For the text-containing cell, return its midpoint in [X, Y] coordinate format. 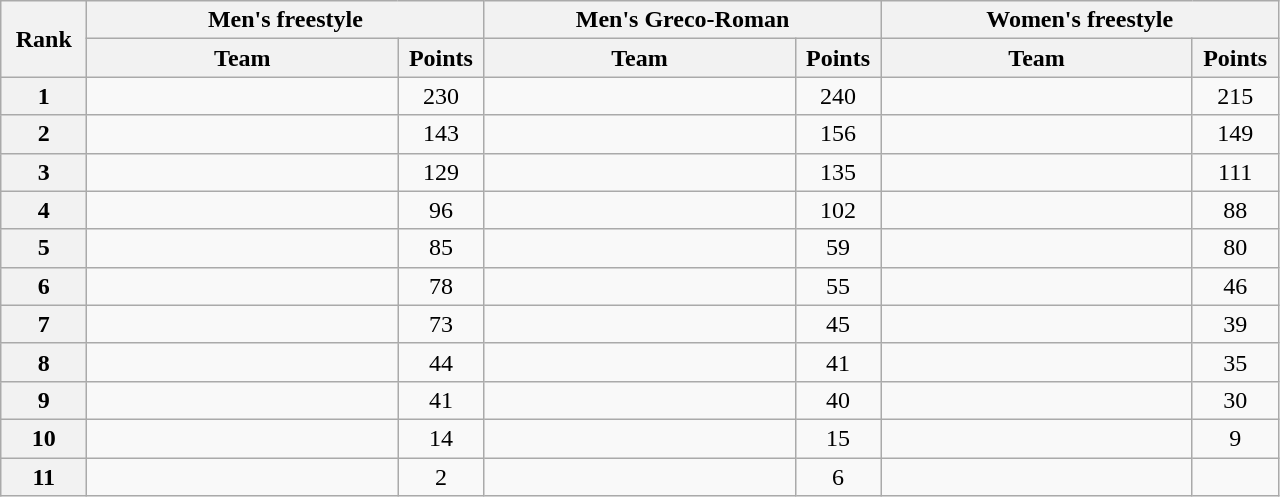
30 [1235, 400]
1 [44, 96]
59 [838, 248]
11 [44, 477]
15 [838, 438]
10 [44, 438]
230 [441, 96]
96 [441, 210]
149 [1235, 134]
143 [441, 134]
8 [44, 362]
7 [44, 324]
73 [441, 324]
156 [838, 134]
Men's Greco-Roman [682, 20]
102 [838, 210]
40 [838, 400]
Rank [44, 39]
35 [1235, 362]
44 [441, 362]
5 [44, 248]
4 [44, 210]
39 [1235, 324]
111 [1235, 172]
240 [838, 96]
14 [441, 438]
3 [44, 172]
45 [838, 324]
85 [441, 248]
Men's freestyle [286, 20]
80 [1235, 248]
Women's freestyle [1080, 20]
88 [1235, 210]
135 [838, 172]
55 [838, 286]
46 [1235, 286]
215 [1235, 96]
78 [441, 286]
129 [441, 172]
